For the text-containing cell, return its midpoint in [x, y] coordinate format. 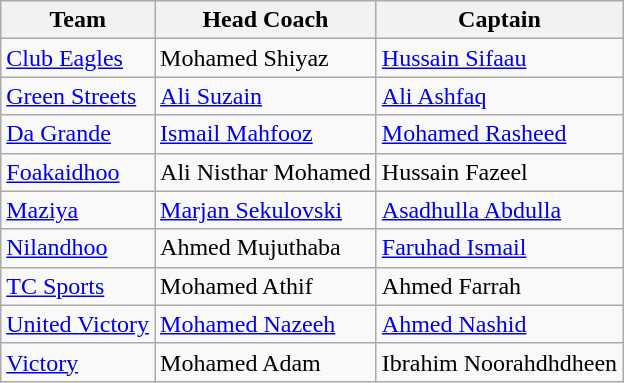
Hussain Sifaau [499, 58]
Mohamed Rasheed [499, 134]
Ahmed Mujuthaba [266, 248]
Ibrahim Noorahdhdheen [499, 362]
Ali Nisthar Mohamed [266, 172]
Ahmed Nashid [499, 324]
Mohamed Athif [266, 286]
United Victory [78, 324]
Foakaidhoo [78, 172]
Ismail Mahfooz [266, 134]
Faruhad Ismail [499, 248]
Mohamed Nazeeh [266, 324]
Team [78, 20]
Marjan Sekulovski [266, 210]
Nilandhoo [78, 248]
Ali Ashfaq [499, 96]
Ali Suzain [266, 96]
Da Grande [78, 134]
Hussain Fazeel [499, 172]
Green Streets [78, 96]
Mohamed Shiyaz [266, 58]
Victory [78, 362]
Asadhulla Abdulla [499, 210]
Captain [499, 20]
Head Coach [266, 20]
Mohamed Adam [266, 362]
Club Eagles [78, 58]
Ahmed Farrah [499, 286]
Maziya [78, 210]
TC Sports [78, 286]
